Detect which cell encompasses the target text, then output its (X, Y) center coordinate. 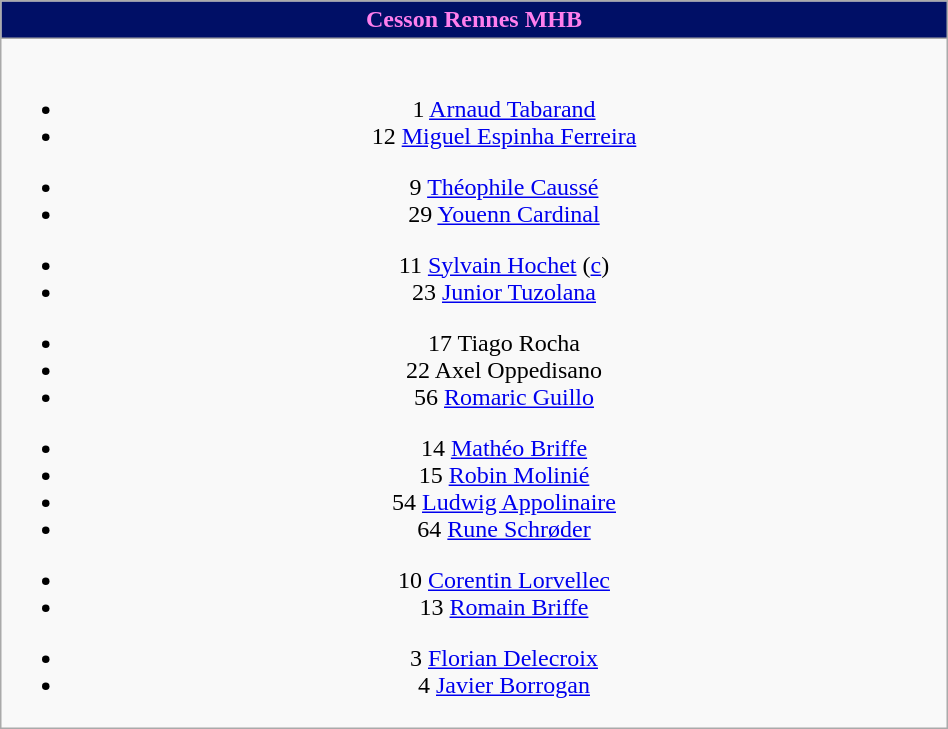
Cesson Rennes MHB (474, 20)
